Locate the cell with the specified text and output its [X, Y] center coordinate. 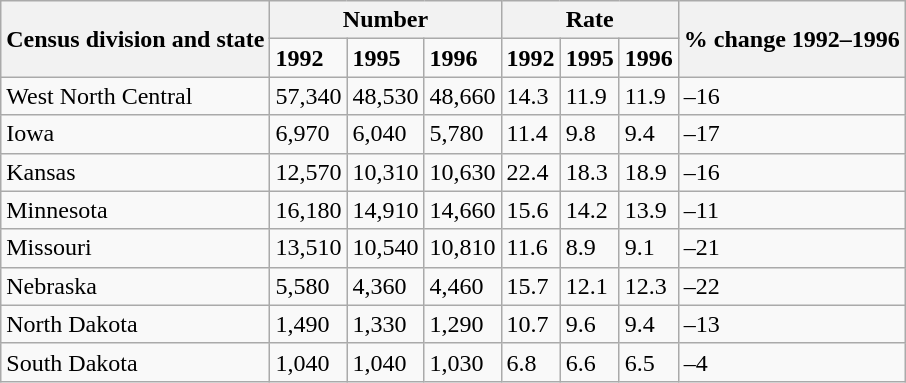
South Dakota [136, 362]
6.5 [648, 362]
1,290 [462, 324]
4,360 [386, 286]
6.6 [590, 362]
18.3 [590, 172]
5,580 [308, 286]
12.3 [648, 286]
4,460 [462, 286]
11.6 [530, 248]
15.6 [530, 210]
11.4 [530, 134]
13,510 [308, 248]
48,660 [462, 96]
10,630 [462, 172]
Number [386, 20]
9.8 [590, 134]
10.7 [530, 324]
Nebraska [136, 286]
–4 [792, 362]
5,780 [462, 134]
12.1 [590, 286]
Kansas [136, 172]
Census division and state [136, 39]
Rate [590, 20]
Missouri [136, 248]
10,810 [462, 248]
–17 [792, 134]
1,490 [308, 324]
10,310 [386, 172]
1,030 [462, 362]
–22 [792, 286]
18.9 [648, 172]
10,540 [386, 248]
48,530 [386, 96]
22.4 [530, 172]
–13 [792, 324]
Minnesota [136, 210]
6,970 [308, 134]
14,910 [386, 210]
8.9 [590, 248]
% change 1992–1996 [792, 39]
9.6 [590, 324]
13.9 [648, 210]
14,660 [462, 210]
14.2 [590, 210]
–11 [792, 210]
1,330 [386, 324]
6.8 [530, 362]
North Dakota [136, 324]
14.3 [530, 96]
12,570 [308, 172]
Iowa [136, 134]
16,180 [308, 210]
West North Central [136, 96]
9.1 [648, 248]
–21 [792, 248]
57,340 [308, 96]
15.7 [530, 286]
6,040 [386, 134]
